Return (x, y) of the center of cell containing provided text 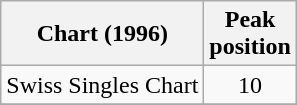
Peakposition (250, 34)
Chart (1996) (102, 34)
Swiss Singles Chart (102, 85)
10 (250, 85)
